Output the [X, Y] coordinate of the center of the cell containing the given text.  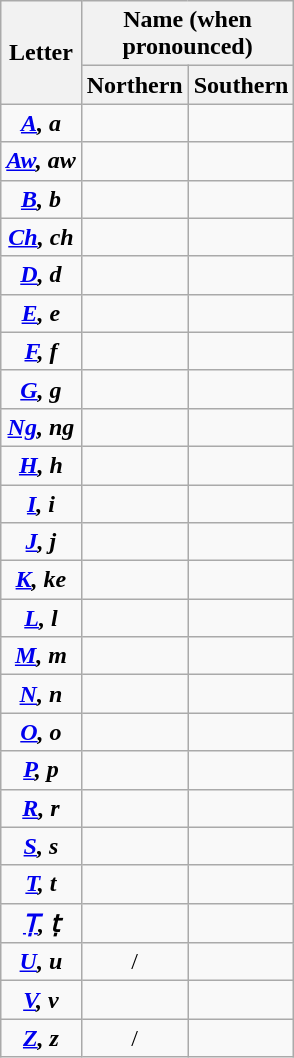
Ch, ch [41, 237]
V, v [41, 1000]
Letter [41, 52]
Northern [134, 85]
A, a [41, 123]
O, o [41, 732]
Southern [241, 85]
Aw, aw [41, 161]
I, i [41, 503]
N, n [41, 694]
P, p [41, 770]
D, d [41, 275]
L, l [41, 618]
H, h [41, 465]
K, ke [41, 580]
U, u [41, 962]
Z, z [41, 1038]
Name (whenpronounced) [188, 34]
R, r [41, 808]
E, e [41, 313]
Ṭ, ṭ [41, 923]
Ng, ng [41, 427]
G, g [41, 389]
J, j [41, 542]
F, f [41, 351]
B, b [41, 199]
M, m [41, 656]
S, s [41, 846]
T, t [41, 884]
